Determine the (X, Y) coordinate at the center of the cell enclosing the given text.  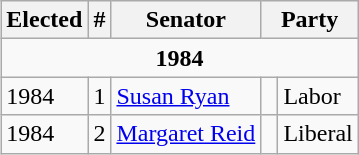
Senator (186, 20)
Elected (44, 20)
Susan Ryan (186, 96)
Labor (318, 96)
Party (310, 20)
1 (100, 96)
2 (100, 134)
Margaret Reid (186, 134)
Liberal (318, 134)
# (100, 20)
